Pinpoint the cell where the given text exists, returning its [X, Y] midpoint coordinate. 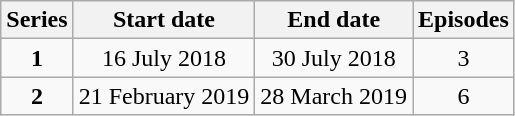
30 July 2018 [334, 58]
Start date [164, 20]
Episodes [464, 20]
Series [37, 20]
1 [37, 58]
End date [334, 20]
2 [37, 96]
6 [464, 96]
28 March 2019 [334, 96]
16 July 2018 [164, 58]
3 [464, 58]
21 February 2019 [164, 96]
